Search for the cell housing the specified text and yield its [x, y] center coordinate. 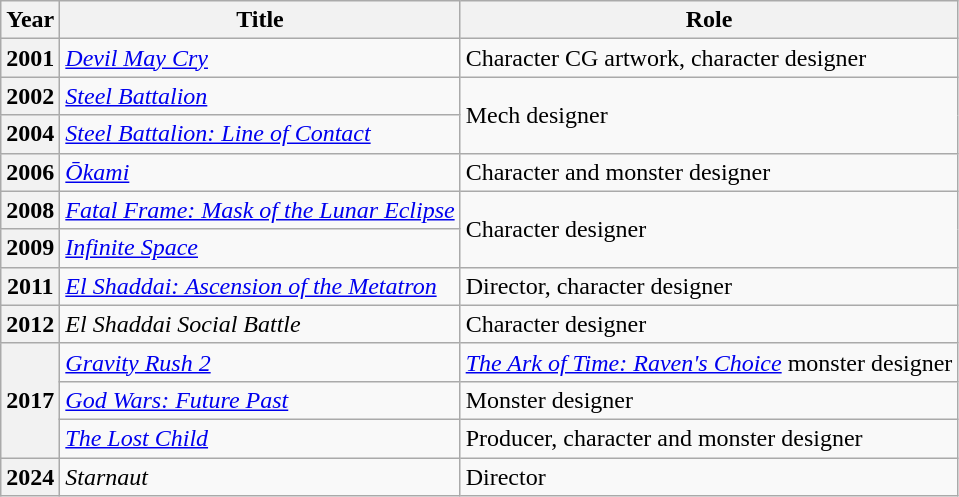
El Shaddai Social Battle [260, 324]
2017 [30, 400]
Year [30, 20]
Producer, character and monster designer [709, 438]
Devil May Cry [260, 58]
The Ark of Time: Raven's Choice monster designer [709, 362]
2009 [30, 248]
Starnaut [260, 477]
Infinite Space [260, 248]
Director [709, 477]
Monster designer [709, 400]
2004 [30, 134]
2012 [30, 324]
Steel Battalion [260, 96]
The Lost Child [260, 438]
2006 [30, 172]
2002 [30, 96]
Mech designer [709, 115]
Fatal Frame: Mask of the Lunar Eclipse [260, 210]
Director, character designer [709, 286]
2011 [30, 286]
Character CG artwork, character designer [709, 58]
2001 [30, 58]
Gravity Rush 2 [260, 362]
2008 [30, 210]
Ōkami [260, 172]
Character and monster designer [709, 172]
Role [709, 20]
Title [260, 20]
El Shaddai: Ascension of the Metatron [260, 286]
Steel Battalion: Line of Contact [260, 134]
2024 [30, 477]
God Wars: Future Past [260, 400]
